Output the [x, y] coordinate of the center of the cell containing the given text.  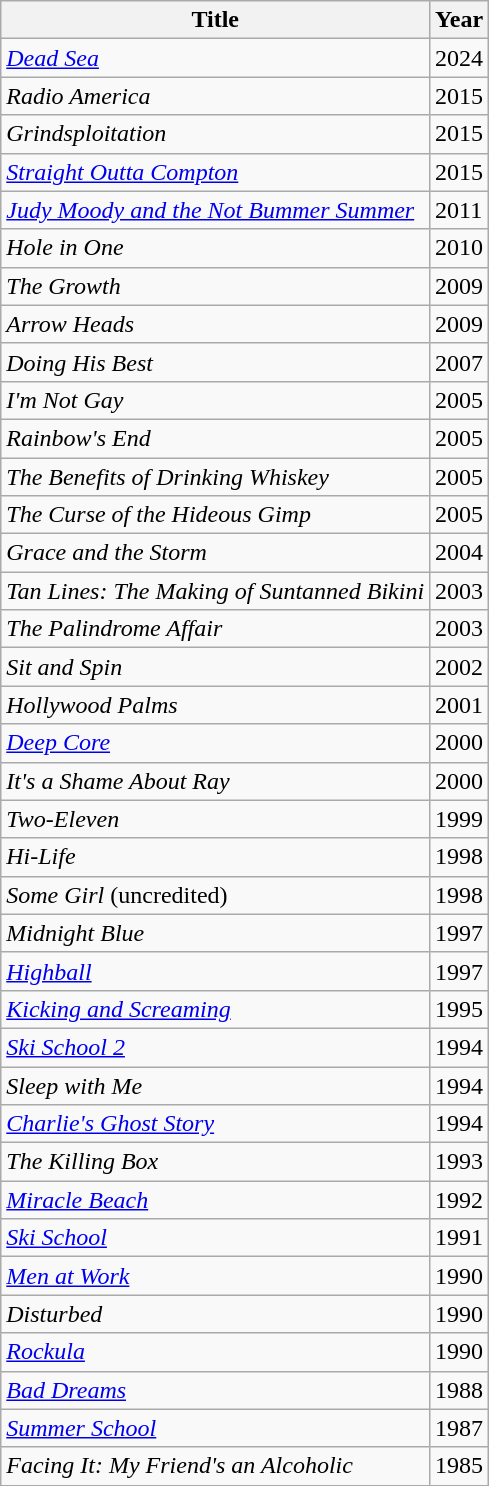
Miracle Beach [216, 1200]
Facing It: My Friend's an Alcoholic [216, 1466]
Summer School [216, 1428]
Sleep with Me [216, 1085]
1991 [460, 1238]
Two-Eleven [216, 819]
Rainbow's End [216, 438]
Hi-Life [216, 857]
Hole in One [216, 248]
Charlie's Ghost Story [216, 1124]
1992 [460, 1200]
2004 [460, 553]
Arrow Heads [216, 324]
The Palindrome Affair [216, 629]
1993 [460, 1162]
I'm Not Gay [216, 400]
2010 [460, 248]
The Curse of the Hideous Gimp [216, 515]
1995 [460, 1009]
It's a Shame About Ray [216, 781]
Some Girl (uncredited) [216, 895]
Straight Outta Compton [216, 172]
Midnight Blue [216, 933]
Deep Core [216, 743]
2001 [460, 705]
2024 [460, 58]
1988 [460, 1390]
Sit and Spin [216, 667]
Tan Lines: The Making of Suntanned Bikini [216, 591]
The Growth [216, 286]
Year [460, 20]
2011 [460, 210]
Ski School 2 [216, 1047]
The Killing Box [216, 1162]
1985 [460, 1466]
Radio America [216, 96]
Hollywood Palms [216, 705]
The Benefits of Drinking Whiskey [216, 477]
2007 [460, 362]
Disturbed [216, 1314]
1999 [460, 819]
Bad Dreams [216, 1390]
Kicking and Screaming [216, 1009]
Judy Moody and the Not Bummer Summer [216, 210]
1987 [460, 1428]
Title [216, 20]
Rockula [216, 1352]
Grindsploitation [216, 134]
Men at Work [216, 1276]
Dead Sea [216, 58]
Grace and the Storm [216, 553]
Ski School [216, 1238]
Highball [216, 971]
Doing His Best [216, 362]
2002 [460, 667]
